From the cell containing the given text, extract its center point as [x, y] coordinate. 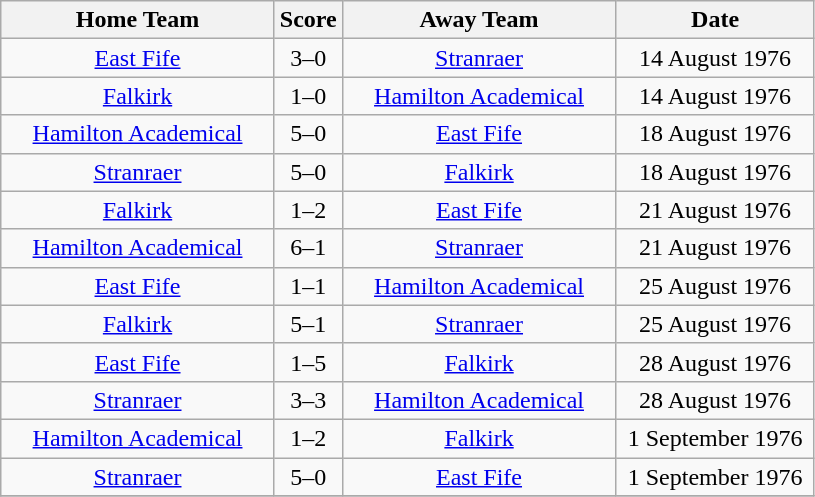
Date [716, 20]
1–5 [308, 362]
3–3 [308, 400]
Home Team [138, 20]
3–0 [308, 58]
5–1 [308, 324]
Away Team [479, 20]
Score [308, 20]
6–1 [308, 248]
1–1 [308, 286]
1–0 [308, 96]
